Provide the [X, Y] coordinate of the cell's center where the given text is located.  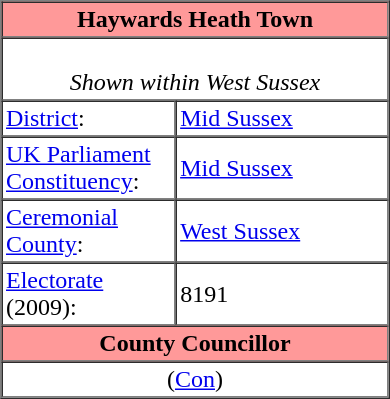
Shown within West Sussex [196, 70]
Electorate (2009): [89, 294]
County Councillor [196, 344]
UK Parliament Constituency: [89, 168]
(Con) [196, 380]
District: [89, 118]
8191 [282, 294]
Ceremonial County: [89, 232]
Haywards Heath Town [196, 20]
West Sussex [282, 232]
